Capture the cell that displays the provided text and extract its [x, y] central coordinate. 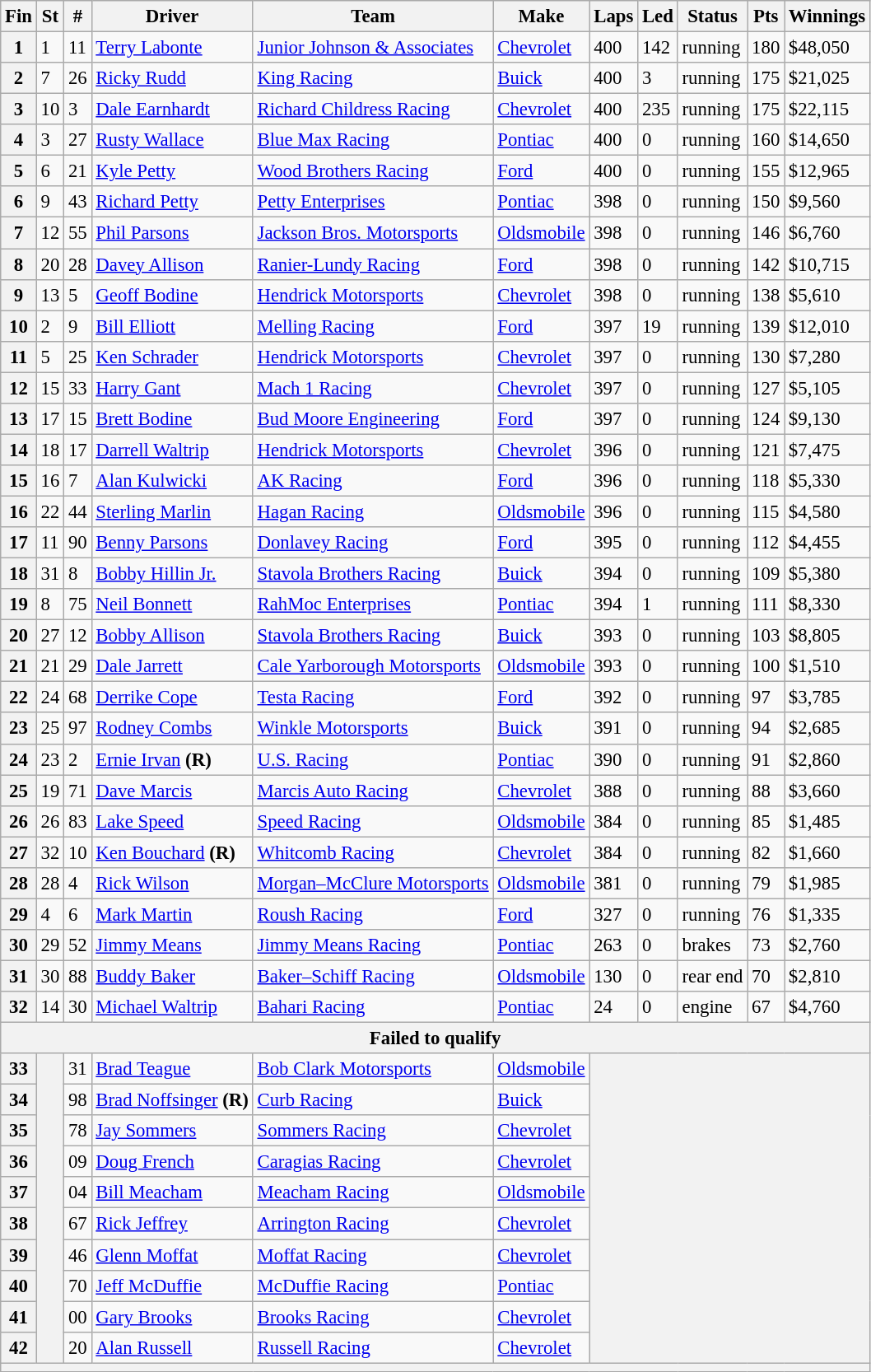
263 [614, 945]
$21,025 [827, 78]
Ken Bouchard (R) [172, 852]
Michael Waltrip [172, 1007]
engine [713, 1007]
35 [19, 1131]
Dale Earnhardt [172, 110]
327 [614, 914]
Whitcomb Racing [373, 852]
Winkle Motorsports [373, 729]
$48,050 [827, 48]
Curb Racing [373, 1100]
138 [766, 295]
$7,280 [827, 357]
$5,105 [827, 388]
$1,485 [827, 821]
118 [766, 481]
$2,685 [827, 729]
Rick Wilson [172, 884]
390 [614, 759]
37 [19, 1193]
$6,760 [827, 233]
112 [766, 543]
91 [766, 759]
Brad Teague [172, 1069]
Speed Racing [373, 821]
121 [766, 450]
150 [766, 202]
Jay Sommers [172, 1131]
Richard Childress Racing [373, 110]
139 [766, 326]
36 [19, 1162]
43 [77, 202]
79 [766, 884]
Bill Elliott [172, 326]
39 [19, 1255]
76 [766, 914]
68 [77, 698]
Derrike Cope [172, 698]
$8,330 [827, 604]
Laps [614, 16]
Jackson Bros. Motorsports [373, 233]
AK Racing [373, 481]
Benny Parsons [172, 543]
Bahari Racing [373, 1007]
155 [766, 171]
85 [766, 821]
Terry Labonte [172, 48]
Gary Brooks [172, 1317]
Morgan–McClure Motorsports [373, 884]
160 [766, 140]
Failed to qualify [435, 1038]
$1,985 [827, 884]
71 [77, 791]
Phil Parsons [172, 233]
Donlavey Racing [373, 543]
Testa Racing [373, 698]
Russell Racing [373, 1347]
392 [614, 698]
$3,660 [827, 791]
115 [766, 511]
McDuffie Racing [373, 1286]
Melling Racing [373, 326]
73 [766, 945]
Richard Petty [172, 202]
Roush Racing [373, 914]
04 [77, 1193]
Bobby Hillin Jr. [172, 574]
U.S. Racing [373, 759]
38 [19, 1224]
$4,580 [827, 511]
Rick Jeffrey [172, 1224]
Cale Yarborough Motorsports [373, 666]
$1,335 [827, 914]
Arrington Racing [373, 1224]
Bob Clark Motorsports [373, 1069]
09 [77, 1162]
42 [19, 1347]
King Racing [373, 78]
Brett Bodine [172, 419]
$12,965 [827, 171]
Bobby Allison [172, 636]
$22,115 [827, 110]
Dale Jarrett [172, 666]
$3,785 [827, 698]
Geoff Bodine [172, 295]
Alan Russell [172, 1347]
Driver [172, 16]
Ricky Rudd [172, 78]
127 [766, 388]
$10,715 [827, 264]
Winnings [827, 16]
Junior Johnson & Associates [373, 48]
Blue Max Racing [373, 140]
94 [766, 729]
Kyle Petty [172, 171]
Doug French [172, 1162]
40 [19, 1286]
rear end [713, 976]
Status [713, 16]
Team [373, 16]
Davey Allison [172, 264]
$1,510 [827, 666]
$2,810 [827, 976]
Rusty Wallace [172, 140]
Ken Schrader [172, 357]
109 [766, 574]
Sterling Marlin [172, 511]
RahMoc Enterprises [373, 604]
Mark Martin [172, 914]
Jimmy Means [172, 945]
55 [77, 233]
44 [77, 511]
46 [77, 1255]
$9,130 [827, 419]
100 [766, 666]
98 [77, 1100]
Caragias Racing [373, 1162]
Dave Marcis [172, 791]
Mach 1 Racing [373, 388]
# [77, 16]
Meacham Racing [373, 1193]
Hagan Racing [373, 511]
Ernie Irvan (R) [172, 759]
$4,455 [827, 543]
Brooks Racing [373, 1317]
82 [766, 852]
$8,805 [827, 636]
$7,475 [827, 450]
146 [766, 233]
$5,380 [827, 574]
Ranier-Lundy Racing [373, 264]
180 [766, 48]
90 [77, 543]
Alan Kulwicki [172, 481]
Brad Noffsinger (R) [172, 1100]
Marcis Auto Racing [373, 791]
34 [19, 1100]
Jimmy Means Racing [373, 945]
brakes [713, 945]
Pts [766, 16]
Fin [19, 16]
Rodney Combs [172, 729]
Sommers Racing [373, 1131]
Jeff McDuffie [172, 1286]
$5,610 [827, 295]
$1,660 [827, 852]
78 [77, 1131]
Buddy Baker [172, 976]
111 [766, 604]
Harry Gant [172, 388]
Glenn Moffat [172, 1255]
124 [766, 419]
235 [659, 110]
Neil Bonnett [172, 604]
Baker–Schiff Racing [373, 976]
Bud Moore Engineering [373, 419]
Make [542, 16]
$9,560 [827, 202]
St [49, 16]
Led [659, 16]
388 [614, 791]
$12,010 [827, 326]
Moffat Racing [373, 1255]
391 [614, 729]
$2,760 [827, 945]
Wood Brothers Racing [373, 171]
Lake Speed [172, 821]
Darrell Waltrip [172, 450]
Petty Enterprises [373, 202]
395 [614, 543]
Bill Meacham [172, 1193]
00 [77, 1317]
52 [77, 945]
75 [77, 604]
$5,330 [827, 481]
103 [766, 636]
381 [614, 884]
$4,760 [827, 1007]
41 [19, 1317]
$2,860 [827, 759]
$14,650 [827, 140]
83 [77, 821]
